Pinpoint the cell where the given text exists, returning its (x, y) midpoint coordinate. 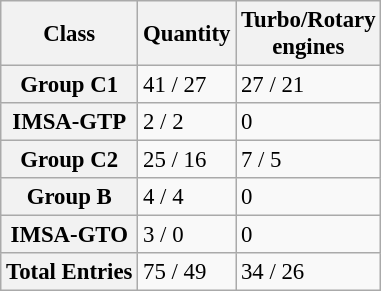
Group B (70, 197)
7 / 5 (308, 160)
IMSA-GTO (70, 235)
2 / 2 (187, 122)
Turbo/Rotaryengines (308, 34)
Class (70, 34)
IMSA-GTP (70, 122)
Group C1 (70, 85)
41 / 27 (187, 85)
27 / 21 (308, 85)
Quantity (187, 34)
4 / 4 (187, 197)
3 / 0 (187, 235)
25 / 16 (187, 160)
Group C2 (70, 160)
